Return the (X, Y) coordinate for the center point of the cell that contains the specified text.  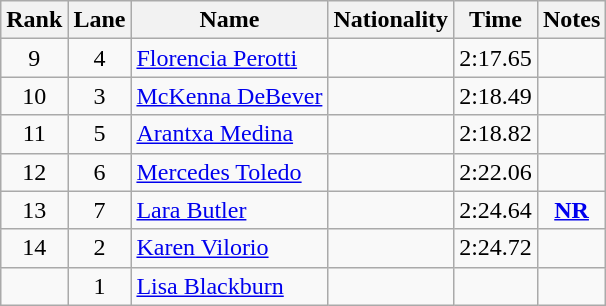
2:24.72 (496, 248)
2:18.49 (496, 96)
Nationality (391, 20)
McKenna DeBever (230, 96)
4 (100, 58)
11 (34, 134)
Rank (34, 20)
14 (34, 248)
Florencia Perotti (230, 58)
10 (34, 96)
Time (496, 20)
2 (100, 248)
Name (230, 20)
5 (100, 134)
2:22.06 (496, 172)
Lane (100, 20)
9 (34, 58)
7 (100, 210)
2:18.82 (496, 134)
Lisa Blackburn (230, 286)
2:17.65 (496, 58)
Mercedes Toledo (230, 172)
2:24.64 (496, 210)
6 (100, 172)
3 (100, 96)
Lara Butler (230, 210)
Arantxa Medina (230, 134)
13 (34, 210)
Karen Vilorio (230, 248)
NR (571, 210)
Notes (571, 20)
12 (34, 172)
1 (100, 286)
